Determine the (x, y) coordinate at the center of the cell enclosing the given text.  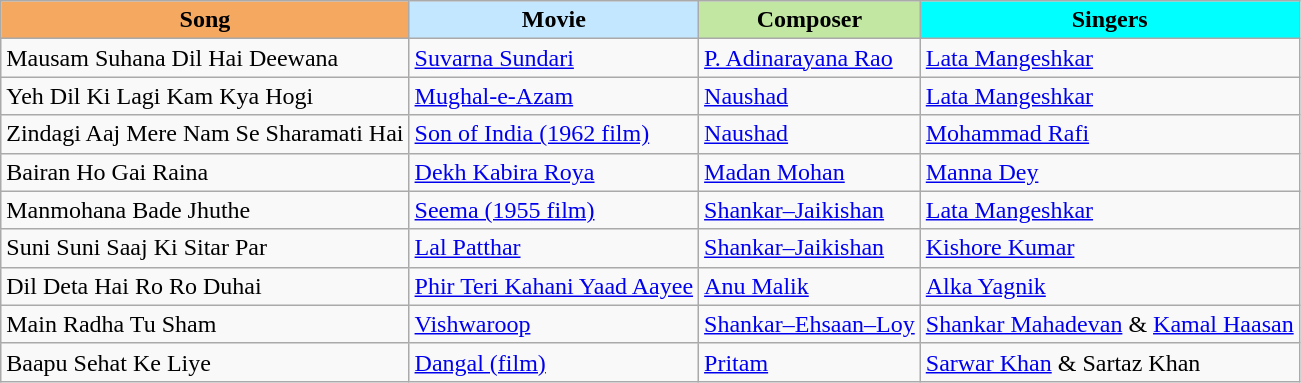
Phir Teri Kahani Yaad Aayee (554, 286)
Sarwar Khan & Sartaz Khan (1110, 362)
Dekh Kabira Roya (554, 172)
P. Adinarayana Rao (810, 58)
Manmohana Bade Jhuthe (205, 210)
Main Radha Tu Sham (205, 324)
Singers (1110, 20)
Seema (1955 film) (554, 210)
Lal Patthar (554, 248)
Mughal-e-Azam (554, 96)
Vishwaroop (554, 324)
Pritam (810, 362)
Suvarna Sundari (554, 58)
Movie (554, 20)
Shankar Mahadevan & Kamal Haasan (1110, 324)
Suni Suni Saaj Ki Sitar Par (205, 248)
Anu Malik (810, 286)
Mohammad Rafi (1110, 134)
Son of India (1962 film) (554, 134)
Manna Dey (1110, 172)
Dangal (film) (554, 362)
Alka Yagnik (1110, 286)
Yeh Dil Ki Lagi Kam Kya Hogi (205, 96)
Shankar–Ehsaan–Loy (810, 324)
Mausam Suhana Dil Hai Deewana (205, 58)
Baapu Sehat Ke Liye (205, 362)
Kishore Kumar (1110, 248)
Bairan Ho Gai Raina (205, 172)
Madan Mohan (810, 172)
Song (205, 20)
Dil Deta Hai Ro Ro Duhai (205, 286)
Zindagi Aaj Mere Nam Se Sharamati Hai (205, 134)
Composer (810, 20)
